Detect which cell encompasses the target text, then output its [X, Y] center coordinate. 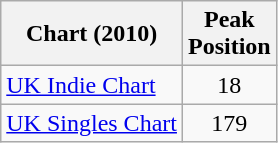
18 [229, 85]
179 [229, 123]
UK Singles Chart [92, 123]
UK Indie Chart [92, 85]
Chart (2010) [92, 34]
PeakPosition [229, 34]
